Determine the [x, y] coordinate at the center of the cell enclosing the given text.  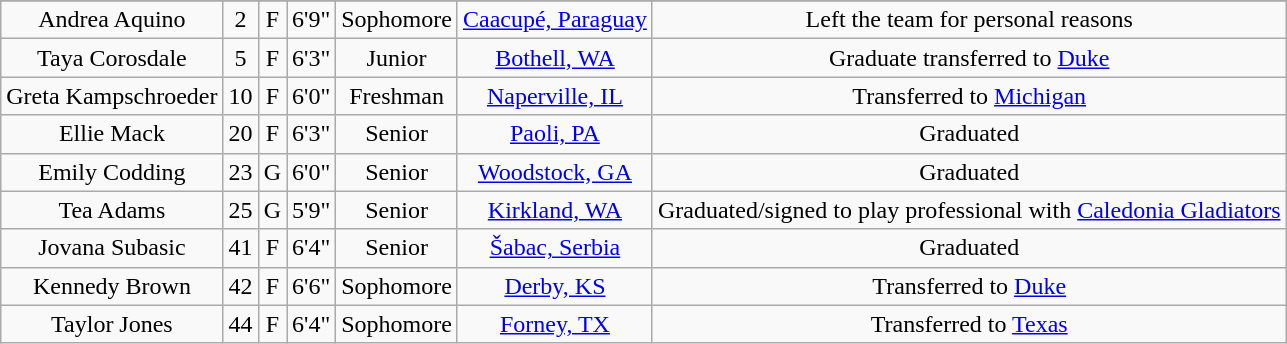
Paoli, PA [554, 134]
Junior [397, 58]
6'9" [312, 20]
Freshman [397, 96]
Woodstock, GA [554, 172]
10 [240, 96]
Caacupé, Paraguay [554, 20]
Šabac, Serbia [554, 248]
Taya Corosdale [112, 58]
Emily Codding [112, 172]
Transferred to Duke [969, 286]
25 [240, 210]
2 [240, 20]
5'9" [312, 210]
Transferred to Texas [969, 324]
Naperville, IL [554, 96]
Andrea Aquino [112, 20]
44 [240, 324]
Transferred to Michigan [969, 96]
Derby, KS [554, 286]
Greta Kampschroeder [112, 96]
5 [240, 58]
Left the team for personal reasons [969, 20]
42 [240, 286]
Graduated/signed to play professional with Caledonia Gladiators [969, 210]
Ellie Mack [112, 134]
23 [240, 172]
Kirkland, WA [554, 210]
6'6" [312, 286]
Graduate transferred to Duke [969, 58]
20 [240, 134]
41 [240, 248]
Kennedy Brown [112, 286]
Forney, TX [554, 324]
Tea Adams [112, 210]
Taylor Jones [112, 324]
Jovana Subasic [112, 248]
Bothell, WA [554, 58]
